Locate the cell with the specified text and output its (x, y) center coordinate. 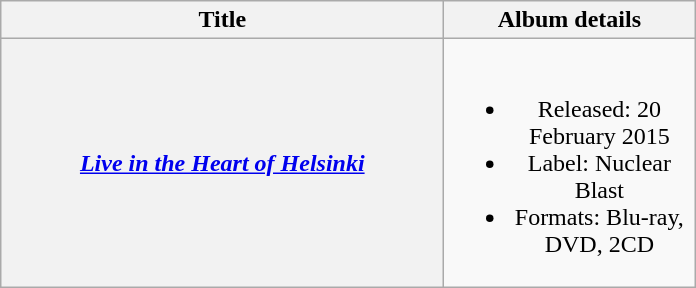
Title (222, 20)
Live in the Heart of Helsinki (222, 163)
Released: 20 February 2015Label: Nuclear BlastFormats: Blu-ray, DVD, 2CD (570, 163)
Album details (570, 20)
